From the cell containing the given text, extract its center point as [X, Y] coordinate. 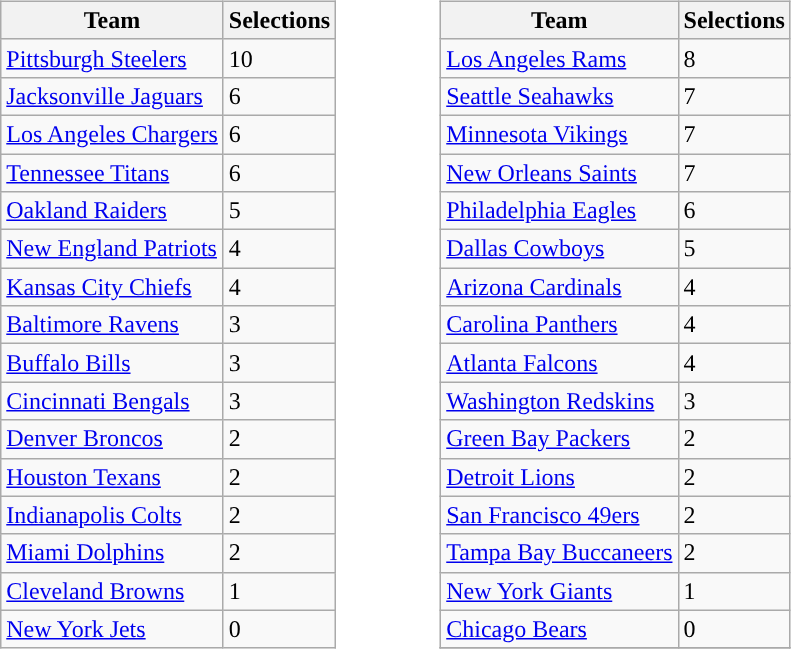
Tennessee Titans [112, 173]
8 [734, 58]
New York Jets [112, 629]
Jacksonville Jaguars [112, 96]
New Orleans Saints [560, 173]
New York Giants [560, 591]
Minnesota Vikings [560, 134]
Carolina Panthers [560, 325]
Cleveland Browns [112, 591]
Atlanta Falcons [560, 363]
Philadelphia Eagles [560, 211]
Baltimore Ravens [112, 325]
Indianapolis Colts [112, 515]
Dallas Cowboys [560, 249]
Oakland Raiders [112, 211]
Denver Broncos [112, 439]
Seattle Seahawks [560, 96]
Tampa Bay Buccaneers [560, 553]
Pittsburgh Steelers [112, 58]
Washington Redskins [560, 401]
New England Patriots [112, 249]
Los Angeles Chargers [112, 134]
Cincinnati Bengals [112, 401]
Houston Texans [112, 477]
San Francisco 49ers [560, 515]
Miami Dolphins [112, 553]
Green Bay Packers [560, 439]
Chicago Bears [560, 629]
10 [279, 58]
Buffalo Bills [112, 363]
Kansas City Chiefs [112, 287]
Los Angeles Rams [560, 58]
Arizona Cardinals [560, 287]
Detroit Lions [560, 477]
